Locate the cell with the specified text and output its (x, y) center coordinate. 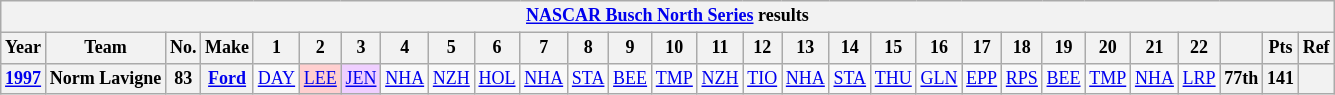
7 (544, 48)
1 (276, 48)
2 (320, 48)
8 (588, 48)
141 (1281, 78)
13 (806, 48)
83 (184, 78)
Norm Lavigne (105, 78)
16 (939, 48)
18 (1022, 48)
1997 (24, 78)
22 (1199, 48)
17 (982, 48)
12 (762, 48)
19 (1064, 48)
NASCAR Busch North Series results (668, 16)
20 (1108, 48)
DAY (276, 78)
Team (105, 48)
JEN (361, 78)
Pts (1281, 48)
THU (893, 78)
5 (451, 48)
11 (720, 48)
RPS (1022, 78)
77th (1242, 78)
10 (674, 48)
21 (1155, 48)
4 (405, 48)
No. (184, 48)
9 (630, 48)
15 (893, 48)
Year (24, 48)
Ref (1316, 48)
Make (228, 48)
LEE (320, 78)
GLN (939, 78)
3 (361, 48)
HOL (497, 78)
TIO (762, 78)
6 (497, 48)
EPP (982, 78)
14 (850, 48)
Ford (228, 78)
LRP (1199, 78)
